Identify which cell holds the provided text, then report its (x, y) central coordinate. 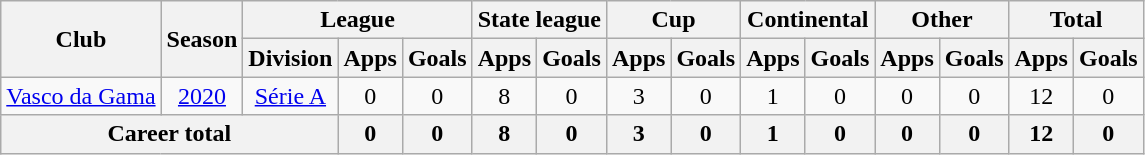
2020 (202, 96)
Season (202, 39)
State league (539, 20)
Career total (170, 134)
Club (81, 39)
Division (290, 58)
League (358, 20)
Total (1076, 20)
Cup (673, 20)
Série A (290, 96)
Other (942, 20)
Continental (808, 20)
Vasco da Gama (81, 96)
